Capture the cell that displays the provided text and extract its [x, y] central coordinate. 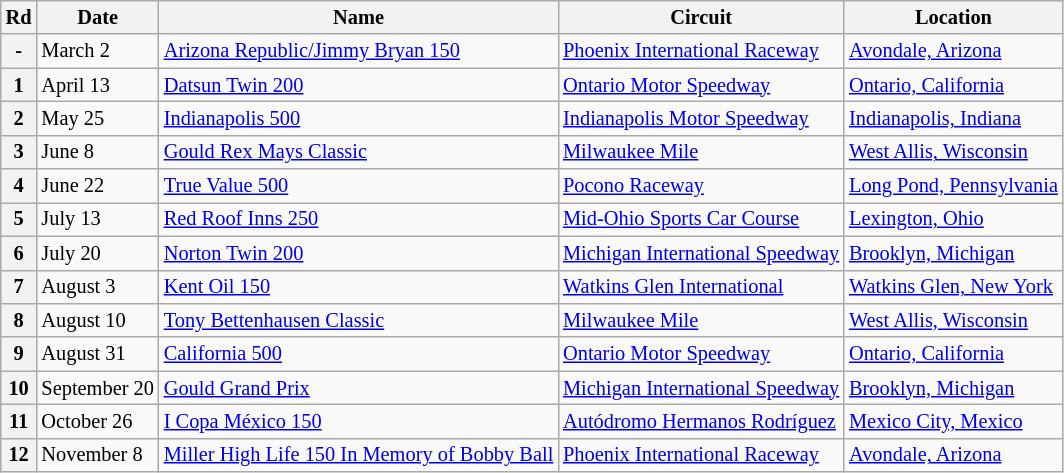
August 31 [97, 354]
Lexington, Ohio [954, 219]
I Copa México 150 [358, 421]
April 13 [97, 85]
California 500 [358, 354]
August 10 [97, 320]
Rd [19, 17]
Arizona Republic/Jimmy Bryan 150 [358, 51]
Watkins Glen, New York [954, 287]
October 26 [97, 421]
Watkins Glen International [701, 287]
1 [19, 85]
Red Roof Inns 250 [358, 219]
November 8 [97, 455]
September 20 [97, 388]
11 [19, 421]
Mid-Ohio Sports Car Course [701, 219]
Kent Oil 150 [358, 287]
Location [954, 17]
July 20 [97, 253]
True Value 500 [358, 186]
July 13 [97, 219]
2 [19, 118]
5 [19, 219]
10 [19, 388]
Name [358, 17]
Indianapolis, Indiana [954, 118]
3 [19, 152]
Norton Twin 200 [358, 253]
Mexico City, Mexico [954, 421]
12 [19, 455]
Indianapolis 500 [358, 118]
- [19, 51]
Indianapolis Motor Speedway [701, 118]
Autódromo Hermanos Rodríguez [701, 421]
Datsun Twin 200 [358, 85]
Gould Grand Prix [358, 388]
June 22 [97, 186]
7 [19, 287]
March 2 [97, 51]
Circuit [701, 17]
June 8 [97, 152]
8 [19, 320]
August 3 [97, 287]
Long Pond, Pennsylvania [954, 186]
9 [19, 354]
Tony Bettenhausen Classic [358, 320]
Gould Rex Mays Classic [358, 152]
Date [97, 17]
6 [19, 253]
Pocono Raceway [701, 186]
Miller High Life 150 In Memory of Bobby Ball [358, 455]
May 25 [97, 118]
4 [19, 186]
